Determine the (X, Y) coordinate at the center of the cell enclosing the given text.  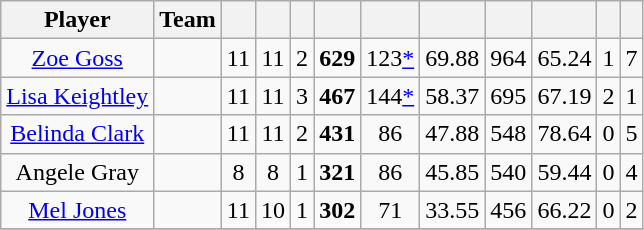
45.85 (452, 172)
Team (188, 20)
548 (508, 134)
321 (338, 172)
4 (632, 172)
47.88 (452, 134)
144* (390, 96)
7 (632, 58)
69.88 (452, 58)
3 (302, 96)
629 (338, 58)
964 (508, 58)
65.24 (564, 58)
78.64 (564, 134)
695 (508, 96)
33.55 (452, 210)
Lisa Keightley (78, 96)
Angele Gray (78, 172)
71 (390, 210)
467 (338, 96)
Zoe Goss (78, 58)
Mel Jones (78, 210)
67.19 (564, 96)
302 (338, 210)
5 (632, 134)
66.22 (564, 210)
540 (508, 172)
Belinda Clark (78, 134)
58.37 (452, 96)
59.44 (564, 172)
Player (78, 20)
123* (390, 58)
431 (338, 134)
10 (272, 210)
456 (508, 210)
